Return the [x, y] coordinate for the center point of the cell that contains the specified text.  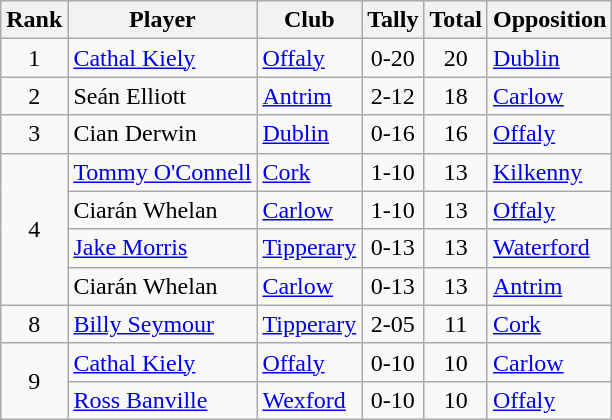
Opposition [549, 20]
Tommy O'Connell [162, 172]
Jake Morris [162, 248]
Seán Elliott [162, 96]
Ross Banville [162, 400]
Billy Seymour [162, 324]
Tally [393, 20]
Wexford [310, 400]
16 [456, 134]
3 [34, 134]
Rank [34, 20]
Waterford [549, 248]
8 [34, 324]
2 [34, 96]
Player [162, 20]
Kilkenny [549, 172]
9 [34, 381]
Total [456, 20]
4 [34, 229]
2-12 [393, 96]
20 [456, 58]
2-05 [393, 324]
0-16 [393, 134]
11 [456, 324]
Cian Derwin [162, 134]
1 [34, 58]
Club [310, 20]
0-20 [393, 58]
18 [456, 96]
